Provide the (x, y) coordinate of the cell's center where the given text is located.  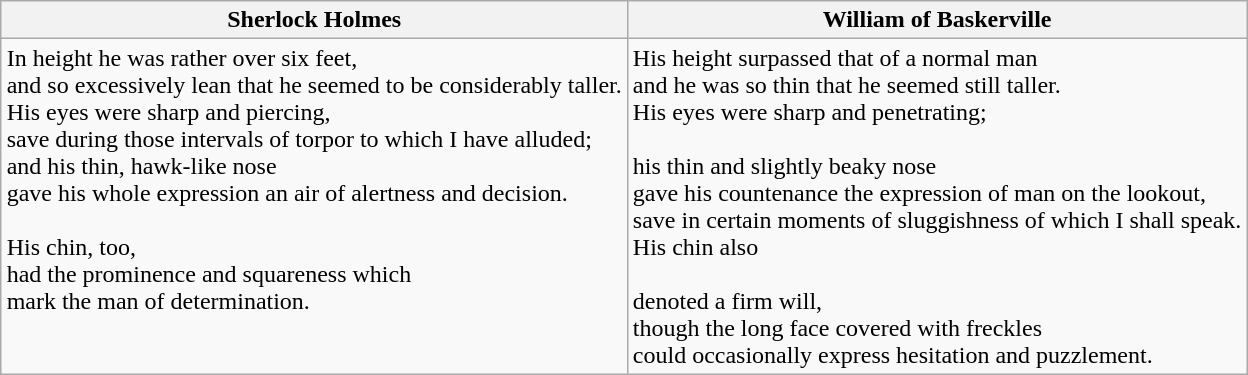
Sherlock Holmes (314, 20)
William of Baskerville (937, 20)
